Capture the cell that displays the provided text and extract its [x, y] central coordinate. 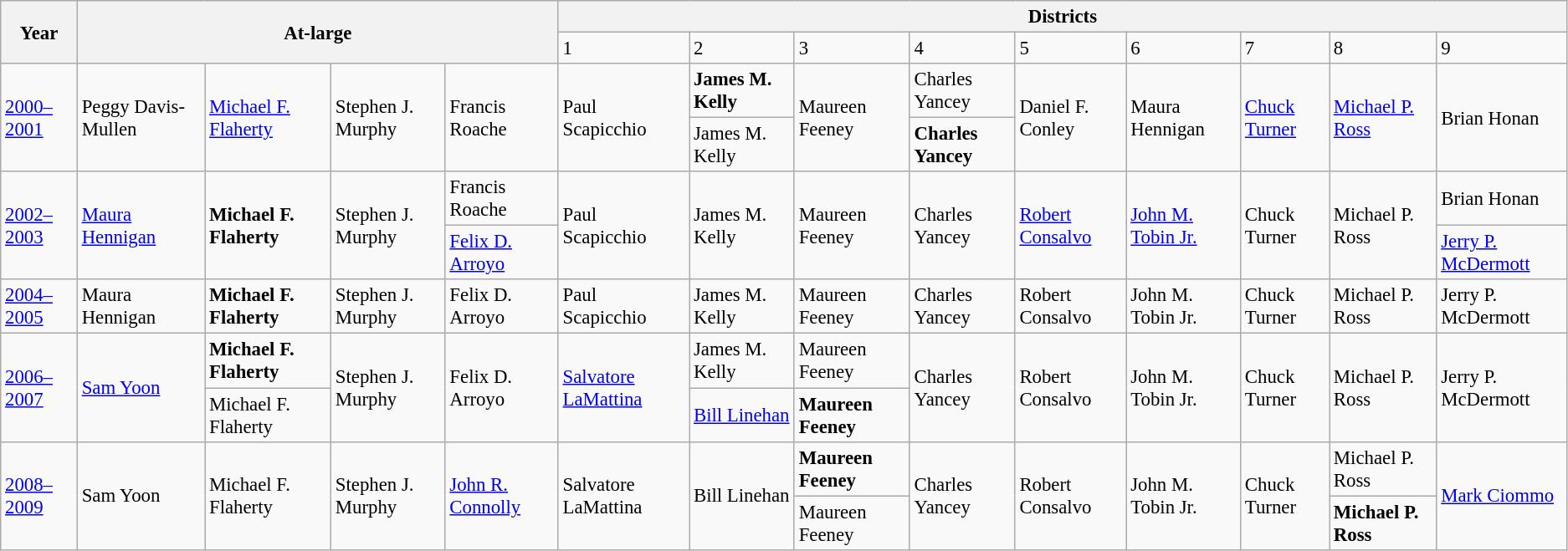
1 [623, 48]
Peggy Davis-Mullen [141, 117]
Districts [1063, 17]
Mark Ciommo [1502, 495]
2000–2001 [39, 117]
2002–2003 [39, 226]
8 [1383, 48]
5 [1071, 48]
3 [852, 48]
7 [1285, 48]
At-large [318, 32]
Year [39, 32]
4 [962, 48]
2008–2009 [39, 495]
Daniel F. Conley [1071, 117]
2 [742, 48]
6 [1183, 48]
2006–2007 [39, 388]
9 [1502, 48]
John R. Connolly [502, 495]
2004–2005 [39, 306]
